Search for the cell housing the specified text and yield its (X, Y) center coordinate. 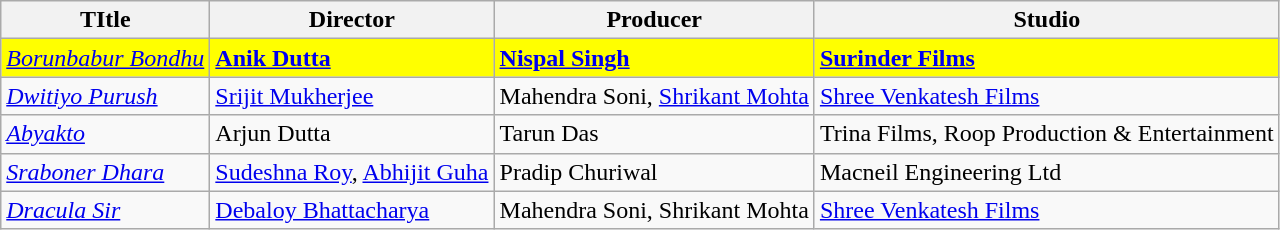
Producer (654, 20)
Tarun Das (654, 134)
Surinder Films (1046, 58)
Srijit Mukherjee (352, 96)
Arjun Dutta (352, 134)
Anik Dutta (352, 58)
Studio (1046, 20)
Sraboner Dhara (106, 172)
Macneil Engineering Ltd (1046, 172)
Trina Films, Roop Production & Entertainment (1046, 134)
TItle (106, 20)
Dwitiyo Purush (106, 96)
Director (352, 20)
Pradip Churiwal (654, 172)
Abyakto (106, 134)
Borunbabur Bondhu (106, 58)
Sudeshna Roy, Abhijit Guha (352, 172)
Dracula Sir (106, 210)
Nispal Singh (654, 58)
Debaloy Bhattacharya (352, 210)
